For the text-containing cell, return its midpoint in (X, Y) coordinate format. 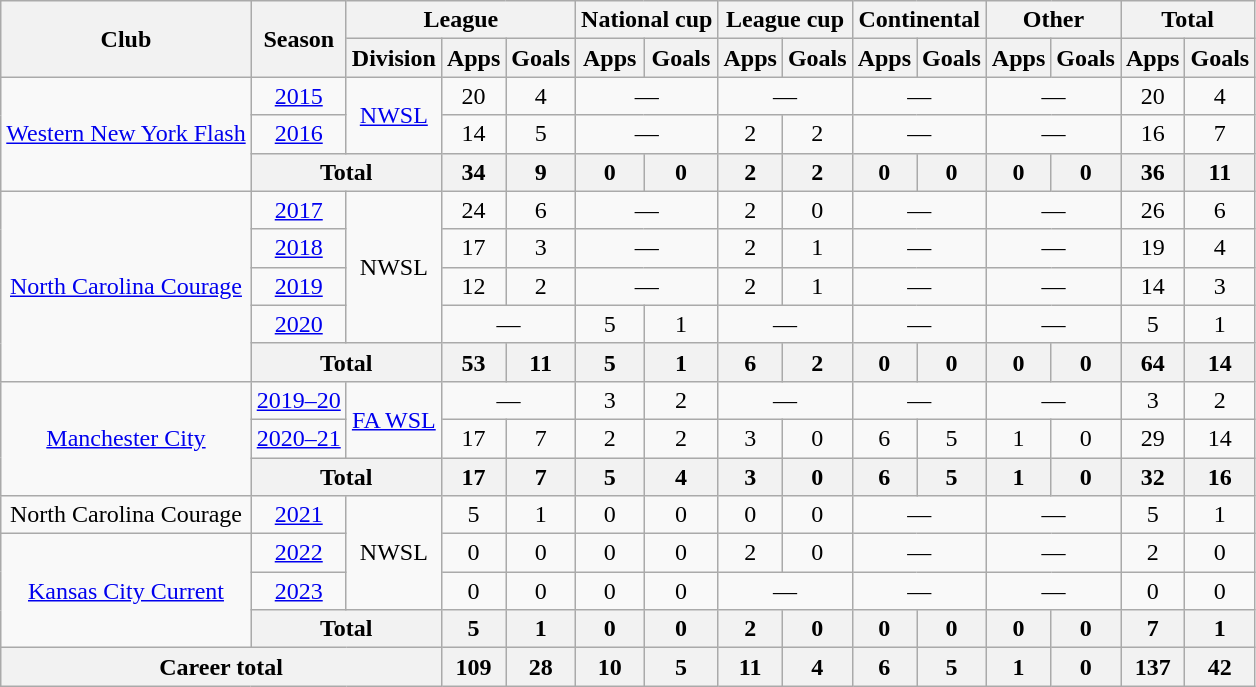
2020 (298, 324)
Continental (919, 20)
12 (473, 286)
League cup (785, 20)
42 (1220, 667)
League (460, 20)
2019–20 (298, 400)
2018 (298, 248)
2017 (298, 210)
Division (394, 58)
32 (1152, 477)
137 (1152, 667)
2022 (298, 553)
36 (1152, 172)
2015 (298, 96)
Career total (222, 667)
24 (473, 210)
109 (473, 667)
Other (1053, 20)
2023 (298, 591)
Kansas City Current (126, 591)
53 (473, 362)
2019 (298, 286)
2020–21 (298, 438)
9 (541, 172)
34 (473, 172)
Season (298, 39)
FA WSL (394, 419)
National cup (647, 20)
19 (1152, 248)
28 (541, 667)
2021 (298, 515)
26 (1152, 210)
29 (1152, 438)
Western New York Flash (126, 134)
64 (1152, 362)
Manchester City (126, 438)
10 (610, 667)
2016 (298, 134)
Club (126, 39)
